Search for the cell housing the specified text and yield its (x, y) center coordinate. 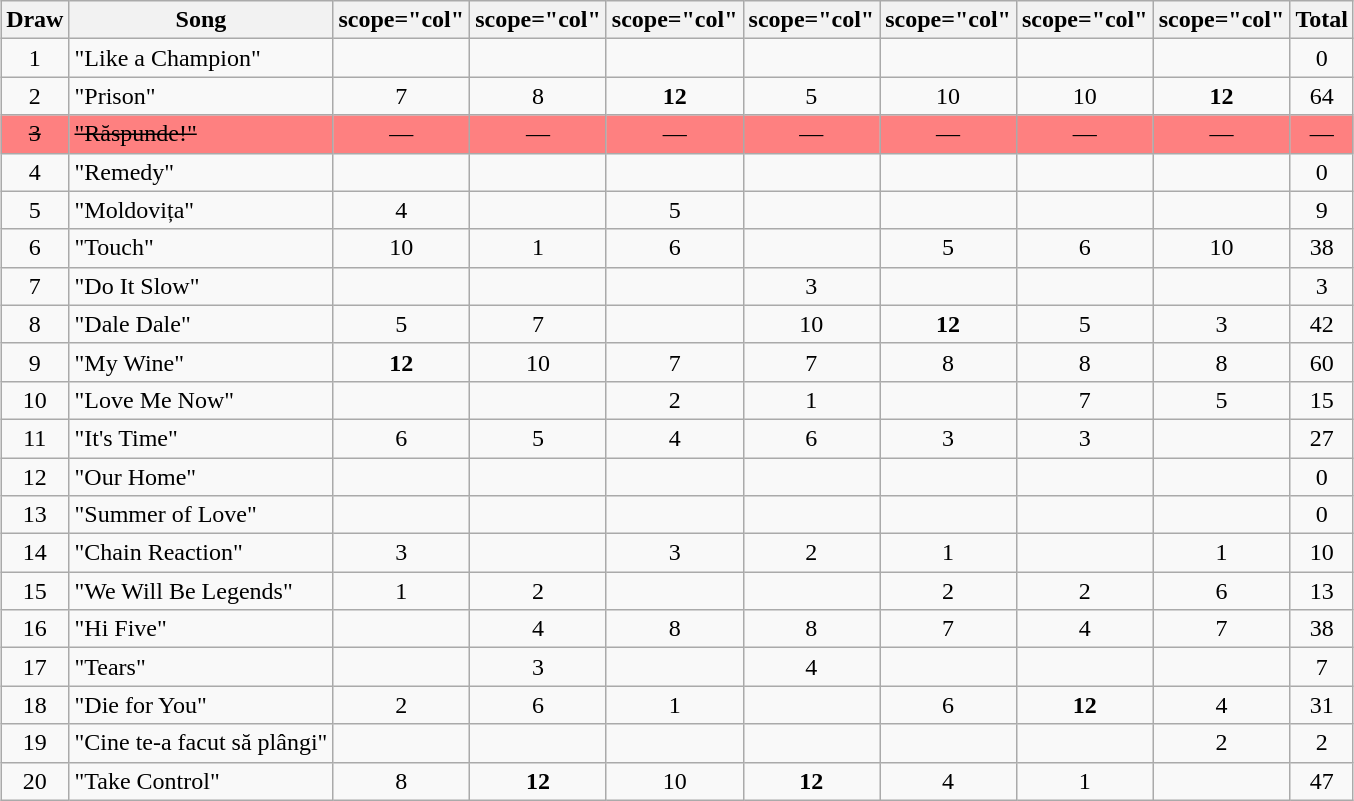
"Do It Slow" (201, 286)
60 (1322, 362)
"Tears" (201, 667)
11 (35, 438)
"Remedy" (201, 172)
17 (35, 667)
Total (1322, 20)
Draw (35, 20)
20 (35, 781)
16 (35, 629)
"Our Home" (201, 477)
"Love Me Now" (201, 400)
47 (1322, 781)
"Summer of Love" (201, 515)
"Touch" (201, 248)
64 (1322, 96)
19 (35, 743)
Song (201, 20)
"Hi Five" (201, 629)
42 (1322, 324)
"Chain Reaction" (201, 553)
"It's Time" (201, 438)
31 (1322, 705)
14 (35, 553)
"Die for You" (201, 705)
"Moldovița" (201, 210)
"Like a Champion" (201, 58)
"My Wine" (201, 362)
"We Will Be Legends" (201, 591)
27 (1322, 438)
"Cine te-a facut să plângi" (201, 743)
"Prison" (201, 96)
"Take Control" (201, 781)
"Dale Dale" (201, 324)
"Răspunde!" (201, 134)
18 (35, 705)
